Pinpoint the cell where the given text exists, returning its [X, Y] midpoint coordinate. 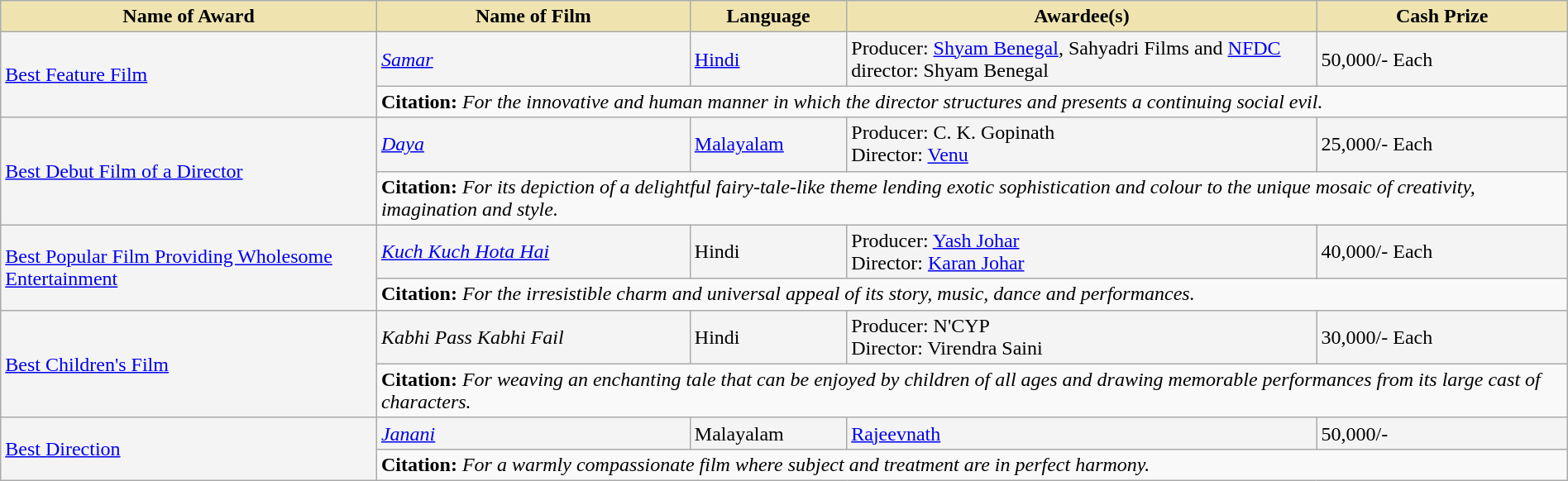
Producer: Yash JoharDirector: Karan Johar [1082, 251]
Citation: For a warmly compassionate film where subject and treatment are in perfect harmony. [972, 464]
40,000/- Each [1442, 251]
Citation: For the irresistible charm and universal appeal of its story, music, dance and performances. [972, 294]
Best Children's Film [189, 364]
Language [767, 17]
Producer: N'CYPDirector: Virendra Saini [1082, 337]
Best Debut Film of a Director [189, 171]
Samar [533, 60]
Rajeevnath [1082, 433]
Best Direction [189, 449]
Name of Film [533, 17]
Kabhi Pass Kabhi Fail [533, 337]
Name of Award [189, 17]
30,000/- Each [1442, 337]
Producer: Shyam Benegal, Sahyadri Films and NFDCdirector: Shyam Benegal [1082, 60]
Janani [533, 433]
Best Popular Film Providing Wholesome Entertainment [189, 268]
Best Feature Film [189, 74]
Citation: For the innovative and human manner in which the director structures and presents a continuing social evil. [972, 102]
Awardee(s) [1082, 17]
Producer: C. K. GopinathDirector: Venu [1082, 144]
Kuch Kuch Hota Hai [533, 251]
50,000/- [1442, 433]
50,000/- Each [1442, 60]
Daya [533, 144]
Cash Prize [1442, 17]
25,000/- Each [1442, 144]
